Pinpoint the cell where the given text exists, returning its [X, Y] midpoint coordinate. 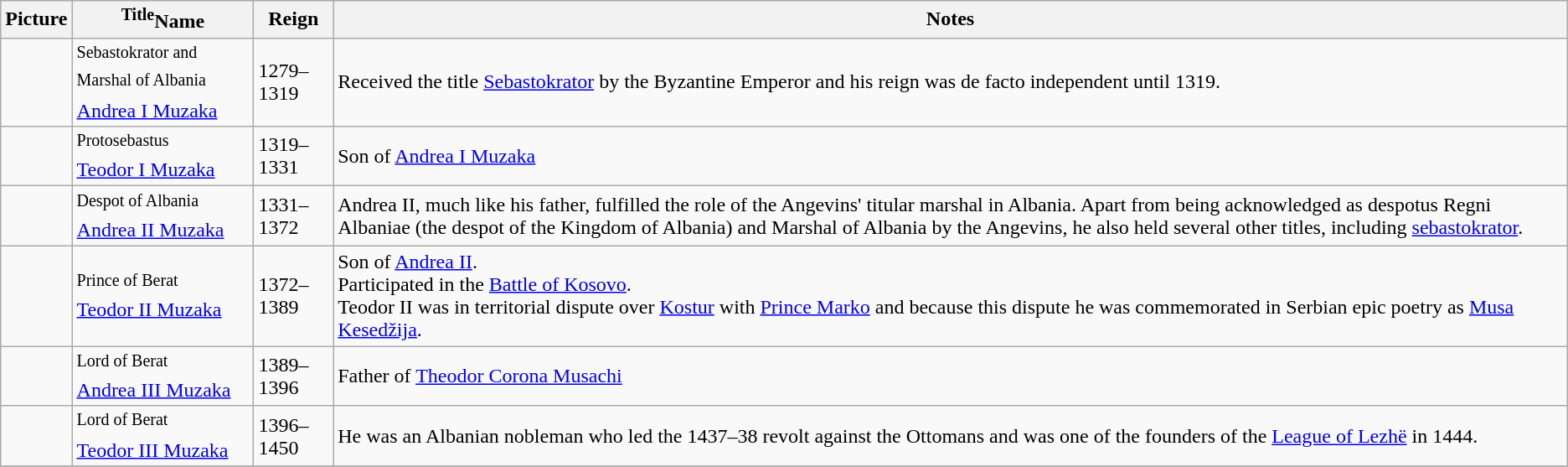
Picture [37, 20]
Received the title Sebastokrator by the Byzantine Emperor and his reign was de facto independent until 1319. [951, 82]
Lord of BeratTeodor III Muzaka [162, 436]
Son of Andrea I Muzaka [951, 156]
Father of Theodor Corona Musachi [951, 376]
Reign [293, 20]
ProtosebastusTeodor I Muzaka [162, 156]
Lord of BeratAndrea III Muzaka [162, 376]
1372–1389 [293, 295]
Sebastokrator and Marshal of AlbaniaAndrea I Muzaka [162, 82]
Notes [951, 20]
1319–1331 [293, 156]
1396–1450 [293, 436]
1331–1372 [293, 216]
He was an Albanian nobleman who led the 1437–38 revolt against the Ottomans and was one of the founders of the League of Lezhë in 1444. [951, 436]
Prince of BeratTeodor II Muzaka [162, 295]
Despot of AlbaniaAndrea II Muzaka [162, 216]
1389–1396 [293, 376]
1279–1319 [293, 82]
TitleName [162, 20]
